For the text-containing cell, return its midpoint in [x, y] coordinate format. 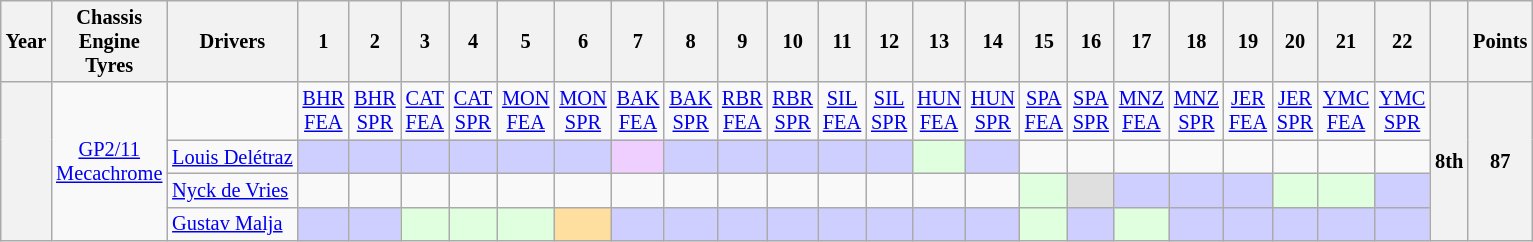
16 [1091, 41]
6 [582, 41]
17 [1142, 41]
SPAFEA [1044, 111]
22 [1402, 41]
Gustav Malja [232, 224]
14 [993, 41]
SILSPR [889, 111]
SILFEA [842, 111]
13 [939, 41]
RBRFEA [742, 111]
YMCSPR [1402, 111]
Points [1500, 41]
3 [425, 41]
RBRSPR [792, 111]
Louis Delétraz [232, 157]
HUNFEA [939, 111]
HUNSPR [993, 111]
JERFEA [1248, 111]
SPASPR [1091, 111]
BAKFEA [638, 111]
Nyck de Vries [232, 190]
2 [375, 41]
7 [638, 41]
11 [842, 41]
1 [324, 41]
MONSPR [582, 111]
BHRSPR [375, 111]
YMCFEA [1346, 111]
JERSPR [1295, 111]
8 [690, 41]
9 [742, 41]
20 [1295, 41]
18 [1196, 41]
MONFEA [526, 111]
MNZFEA [1142, 111]
ChassisEngineTyres [109, 41]
87 [1500, 162]
19 [1248, 41]
4 [473, 41]
Drivers [232, 41]
8th [1449, 162]
12 [889, 41]
BAKSPR [690, 111]
BHRFEA [324, 111]
21 [1346, 41]
MNZSPR [1196, 111]
15 [1044, 41]
CATFEA [425, 111]
10 [792, 41]
CATSPR [473, 111]
GP2/11Mecachrome [109, 162]
5 [526, 41]
Year [26, 41]
